Pinpoint the cell where the given text exists, returning its [X, Y] midpoint coordinate. 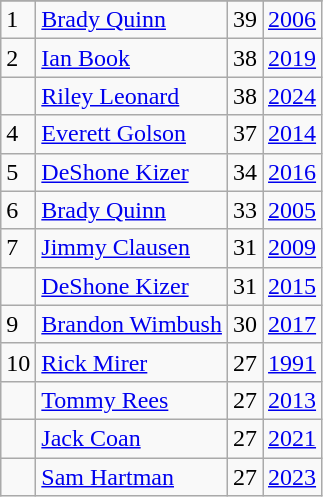
Jack Coan [132, 438]
Riley Leonard [132, 96]
39 [244, 20]
37 [244, 134]
2006 [292, 20]
1 [18, 20]
Sam Hartman [132, 477]
Tommy Rees [132, 400]
1991 [292, 362]
10 [18, 362]
Brandon Wimbush [132, 324]
2017 [292, 324]
5 [18, 172]
2009 [292, 248]
2005 [292, 210]
2014 [292, 134]
2013 [292, 400]
34 [244, 172]
2 [18, 58]
6 [18, 210]
2021 [292, 438]
33 [244, 210]
9 [18, 324]
2019 [292, 58]
Rick Mirer [132, 362]
4 [18, 134]
Ian Book [132, 58]
Jimmy Clausen [132, 248]
2024 [292, 96]
30 [244, 324]
2023 [292, 477]
Everett Golson [132, 134]
7 [18, 248]
2016 [292, 172]
2015 [292, 286]
